Extract the (x, y) coordinate from the center of the cell holding the provided text.  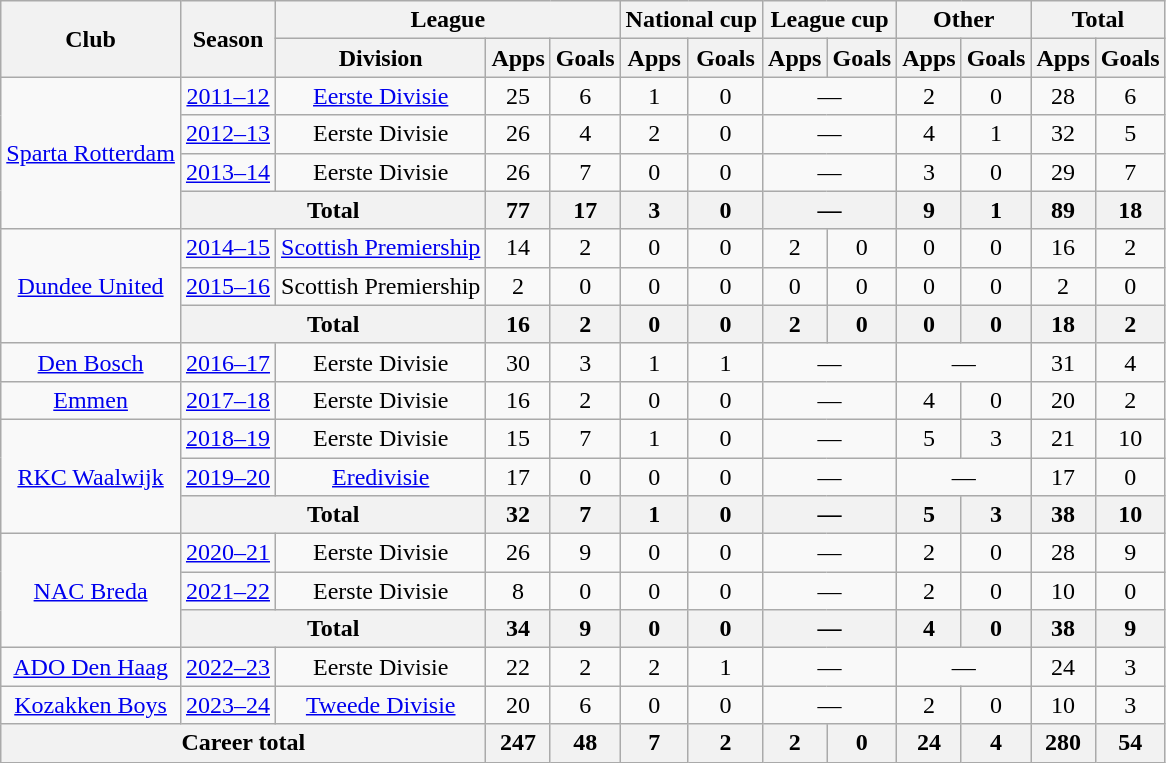
15 (518, 438)
2016–17 (228, 362)
Den Bosch (91, 362)
31 (1063, 362)
34 (518, 629)
25 (518, 96)
280 (1063, 743)
2022–23 (228, 667)
21 (1063, 438)
Tweede Divisie (381, 705)
2012–13 (228, 134)
2020–21 (228, 553)
ADO Den Haag (91, 667)
2015–16 (228, 286)
2011–12 (228, 96)
League (448, 20)
Season (228, 39)
2013–14 (228, 172)
Kozakken Boys (91, 705)
Career total (244, 743)
22 (518, 667)
14 (518, 248)
8 (518, 591)
National cup (691, 20)
Dundee United (91, 286)
29 (1063, 172)
2017–18 (228, 400)
Emmen (91, 400)
48 (585, 743)
2023–24 (228, 705)
NAC Breda (91, 591)
89 (1063, 210)
2019–20 (228, 477)
Sparta Rotterdam (91, 153)
League cup (830, 20)
54 (1130, 743)
77 (518, 210)
Other (964, 20)
2018–19 (228, 438)
247 (518, 743)
2014–15 (228, 248)
Eredivisie (381, 477)
Division (381, 58)
2021–22 (228, 591)
30 (518, 362)
Club (91, 39)
RKC Waalwijk (91, 476)
